Output the (X, Y) coordinate of the center of the cell containing the given text.  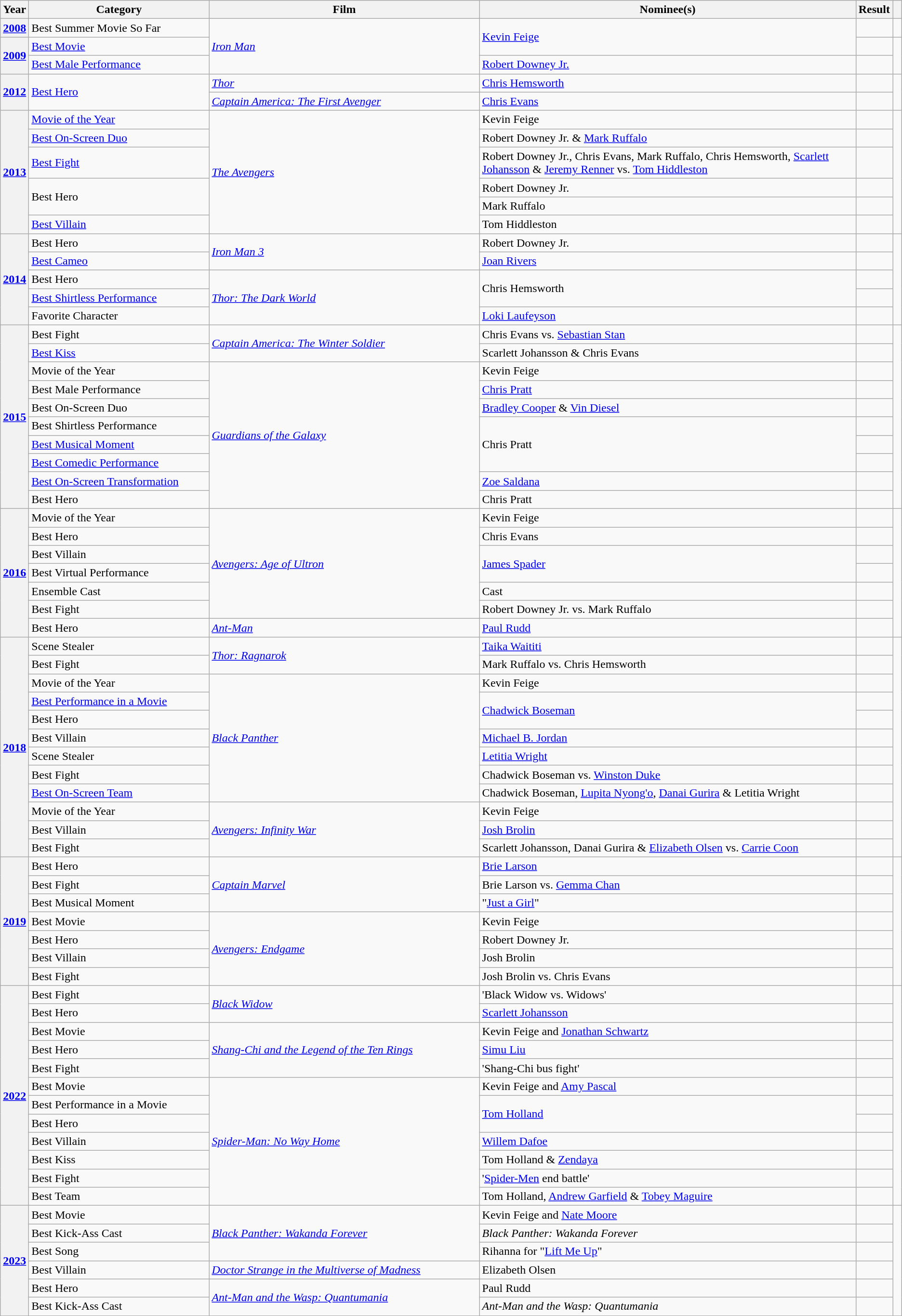
Captain America: The Winter Soldier (344, 344)
Taika Waititi (668, 646)
Ensemble Cast (119, 591)
Best On-Screen Team (119, 793)
Year (14, 10)
'Spider-Men end battle' (668, 1178)
Tom Holland, Andrew Garfield & Tobey Maguire (668, 1196)
Michael B. Jordan (668, 738)
Best Comedic Performance (119, 463)
Best Cameo (119, 261)
Favorite Character (119, 316)
Simu Liu (668, 1050)
Result (874, 10)
Mark Ruffalo vs. Chris Hemsworth (668, 665)
Iron Man 3 (344, 252)
Elizabeth Olsen (668, 1270)
Mark Ruffalo (668, 206)
Josh Brolin vs. Chris Evans (668, 976)
Thor (344, 83)
Category (119, 10)
Zoe Saldana (668, 481)
Brie Larson vs. Gemma Chan (668, 885)
Black Panther (344, 738)
2018 (14, 747)
Tom Hiddleston (668, 224)
2008 (14, 28)
Joan Rivers (668, 261)
Kevin Feige and Jonathan Schwartz (668, 1031)
James Spader (668, 564)
"Just a Girl" (668, 903)
Rihanna for "Lift Me Up" (668, 1251)
Best On-Screen Transformation (119, 481)
Brie Larson (668, 866)
'Shang-Chi bus fight' (668, 1068)
Guardians of the Galaxy (344, 435)
Willem Dafoe (668, 1142)
Captain Marvel (344, 885)
Black Widow (344, 1004)
Best Summer Movie So Far (119, 28)
2012 (14, 92)
2023 (14, 1261)
Cast (668, 591)
Letitia Wright (668, 756)
Best Virtual Performance (119, 573)
Chadwick Boseman vs. Winston Duke (668, 774)
Tom Holland (668, 1114)
Doctor Strange in the Multiverse of Madness (344, 1270)
Chadwick Boseman, Lupita Nyong'o, Danai Gurira & Letitia Wright (668, 793)
2015 (14, 417)
Chadwick Boseman (668, 710)
Kevin Feige and Nate Moore (668, 1215)
Shang-Chi and the Legend of the Ten Rings (344, 1050)
Avengers: Age of Ultron (344, 563)
Loki Laufeyson (668, 316)
Thor: Ragnarok (344, 655)
Robert Downey Jr., Chris Evans, Mark Ruffalo, Chris Hemsworth, Scarlett Johansson & Jeremy Renner vs. Tom Hiddleston (668, 163)
2016 (14, 572)
The Avengers (344, 172)
Scarlett Johansson & Chris Evans (668, 353)
Spider-Man: No Way Home (344, 1141)
Scarlett Johansson, Danai Gurira & Elizabeth Olsen vs. Carrie Coon (668, 848)
Avengers: Infinity War (344, 829)
2019 (14, 921)
Chris Evans vs. Sebastian Stan (668, 334)
Captain America: The First Avenger (344, 101)
2014 (14, 279)
Scarlett Johansson (668, 1013)
Kevin Feige and Amy Pascal (668, 1086)
Best Team (119, 1196)
Film (344, 10)
Thor: The Dark World (344, 298)
2013 (14, 172)
Nominee(s) (668, 10)
Bradley Cooper & Vin Diesel (668, 408)
Robert Downey Jr. & Mark Ruffalo (668, 138)
Robert Downey Jr. vs. Mark Ruffalo (668, 610)
'Black Widow vs. Widows' (668, 995)
Tom Holland & Zendaya (668, 1160)
2022 (14, 1096)
Avengers: Endgame (344, 949)
2009 (14, 55)
Iron Man (344, 46)
Best Song (119, 1251)
Ant-Man (344, 628)
